Pinpoint the cell where the given text exists, returning its [x, y] midpoint coordinate. 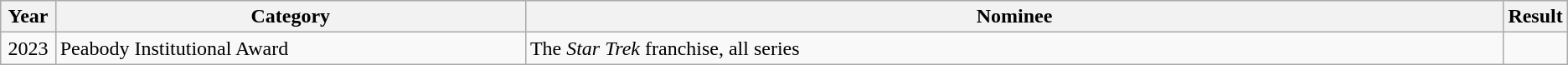
The Star Trek franchise, all series [1014, 48]
Result [1535, 17]
Nominee [1014, 17]
Year [28, 17]
Peabody Institutional Award [290, 48]
2023 [28, 48]
Category [290, 17]
